Scan for the cell matching the given text and deliver its [X, Y] coordinate at center. 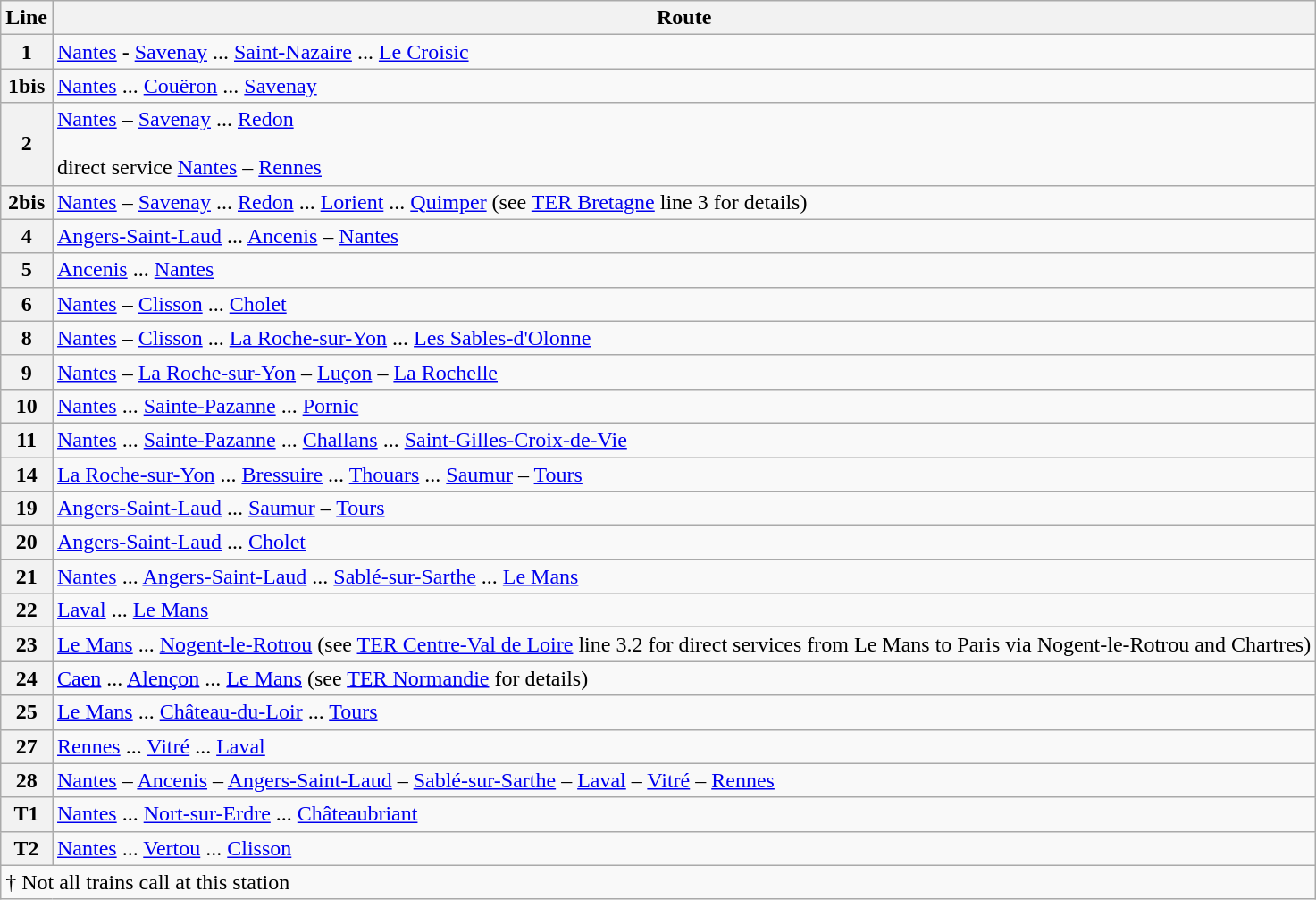
20 [27, 543]
11 [27, 440]
Nantes – Savenay ... Redondirect service Nantes – Rennes [683, 144]
Rennes ... Vitré ... Laval [683, 746]
9 [27, 372]
10 [27, 406]
Nantes ... Couëron ... Savenay [683, 86]
Line [27, 18]
Nantes ... Sainte-Pazanne ... Pornic [683, 406]
T2 [27, 848]
Nantes – Clisson ... Cholet [683, 304]
Ancenis ... Nantes [683, 270]
6 [27, 304]
Route [683, 18]
14 [27, 475]
Le Mans ... Château-du-Loir ... Tours [683, 712]
27 [27, 746]
24 [27, 678]
Nantes ... Nort-sur-Erdre ... Châteaubriant [683, 814]
Nantes ... Sainte-Pazanne ... Challans ... Saint-Gilles-Croix-de-Vie [683, 440]
22 [27, 610]
Angers-Saint-Laud ... Saumur – Tours [683, 509]
Angers-Saint-Laud ... Cholet [683, 543]
Nantes – La Roche-sur-Yon – Luçon – La Rochelle [683, 372]
2bis [27, 202]
Nantes – Ancenis – Angers-Saint-Laud – Sablé-sur-Sarthe – Laval – Vitré – Rennes [683, 780]
28 [27, 780]
Nantes - Savenay ... Saint-Nazaire ... Le Croisic [683, 52]
Laval ... Le Mans [683, 610]
21 [27, 576]
La Roche-sur-Yon ... Bressuire ... Thouars ... Saumur – Tours [683, 475]
Caen ... Alençon ... Le Mans (see TER Normandie for details) [683, 678]
8 [27, 338]
2 [27, 144]
23 [27, 644]
1bis [27, 86]
4 [27, 236]
Angers-Saint-Laud ... Ancenis – Nantes [683, 236]
Le Mans ... Nogent-le-Rotrou (see TER Centre-Val de Loire line 3.2 for direct services from Le Mans to Paris via Nogent-le-Rotrou and Chartres) [683, 644]
Nantes ... Vertou ... Clisson [683, 848]
Nantes ... Angers-Saint-Laud ... Sablé-sur-Sarthe ... Le Mans [683, 576]
T1 [27, 814]
1 [27, 52]
19 [27, 509]
Nantes – Savenay ... Redon ... Lorient ... Quimper (see TER Bretagne line 3 for details) [683, 202]
† Not all trains call at this station [658, 882]
Nantes – Clisson ... La Roche-sur-Yon ... Les Sables-d'Olonne [683, 338]
25 [27, 712]
5 [27, 270]
